Return [x, y] of the center of cell containing provided text 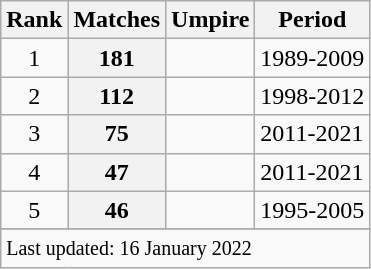
Umpire [210, 20]
5 [34, 210]
3 [34, 134]
4 [34, 172]
Matches [117, 20]
181 [117, 58]
Last updated: 16 January 2022 [186, 248]
Rank [34, 20]
1995-2005 [312, 210]
1 [34, 58]
75 [117, 134]
2 [34, 96]
1998-2012 [312, 96]
1989-2009 [312, 58]
Period [312, 20]
112 [117, 96]
46 [117, 210]
47 [117, 172]
